Locate the cell with the specified text and output its (X, Y) center coordinate. 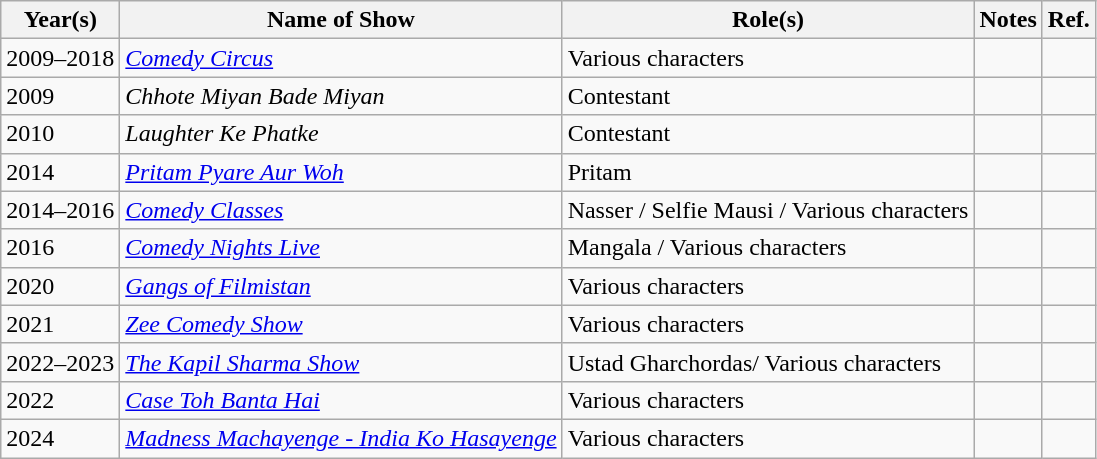
Comedy Circus (341, 58)
Chhote Miyan Bade Miyan (341, 96)
2020 (60, 286)
2022 (60, 400)
Laughter Ke Phatke (341, 134)
Gangs of Filmistan (341, 286)
Pritam Pyare Aur Woh (341, 172)
2022–2023 (60, 362)
Comedy Nights Live (341, 248)
Comedy Classes (341, 210)
2014–2016 (60, 210)
The Kapil Sharma Show (341, 362)
Ref. (1068, 20)
Ustad Gharchordas/ Various characters (768, 362)
Name of Show (341, 20)
2021 (60, 324)
2016 (60, 248)
2014 (60, 172)
2024 (60, 438)
Zee Comedy Show (341, 324)
2010 (60, 134)
Nasser / Selfie Mausi / Various characters (768, 210)
Madness Machayenge - India Ko Hasayenge (341, 438)
2009 (60, 96)
Mangala / Various characters (768, 248)
Case Toh Banta Hai (341, 400)
Notes (1008, 20)
Pritam (768, 172)
2009–2018 (60, 58)
Year(s) (60, 20)
Role(s) (768, 20)
